For the text-containing cell, return its midpoint in [X, Y] coordinate format. 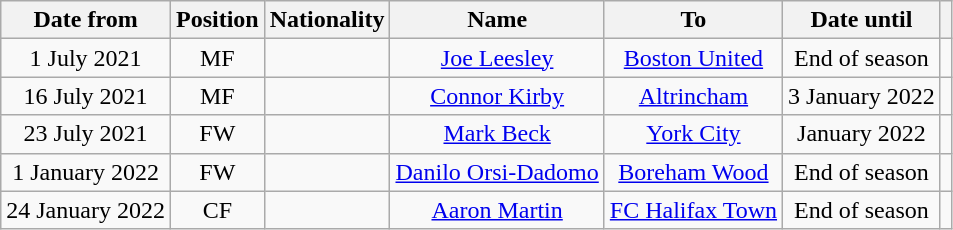
Altrincham [693, 96]
16 July 2021 [86, 96]
Connor Kirby [497, 96]
23 July 2021 [86, 134]
Joe Leesley [497, 58]
To [693, 20]
1 July 2021 [86, 58]
York City [693, 134]
Date until [862, 20]
Position [217, 20]
3 January 2022 [862, 96]
Boreham Wood [693, 172]
24 January 2022 [86, 210]
FC Halifax Town [693, 210]
CF [217, 210]
Nationality [327, 20]
1 January 2022 [86, 172]
Boston United [693, 58]
Danilo Orsi-Dadomo [497, 172]
January 2022 [862, 134]
Aaron Martin [497, 210]
Mark Beck [497, 134]
Name [497, 20]
Date from [86, 20]
